Identify which cell holds the provided text, then report its (x, y) central coordinate. 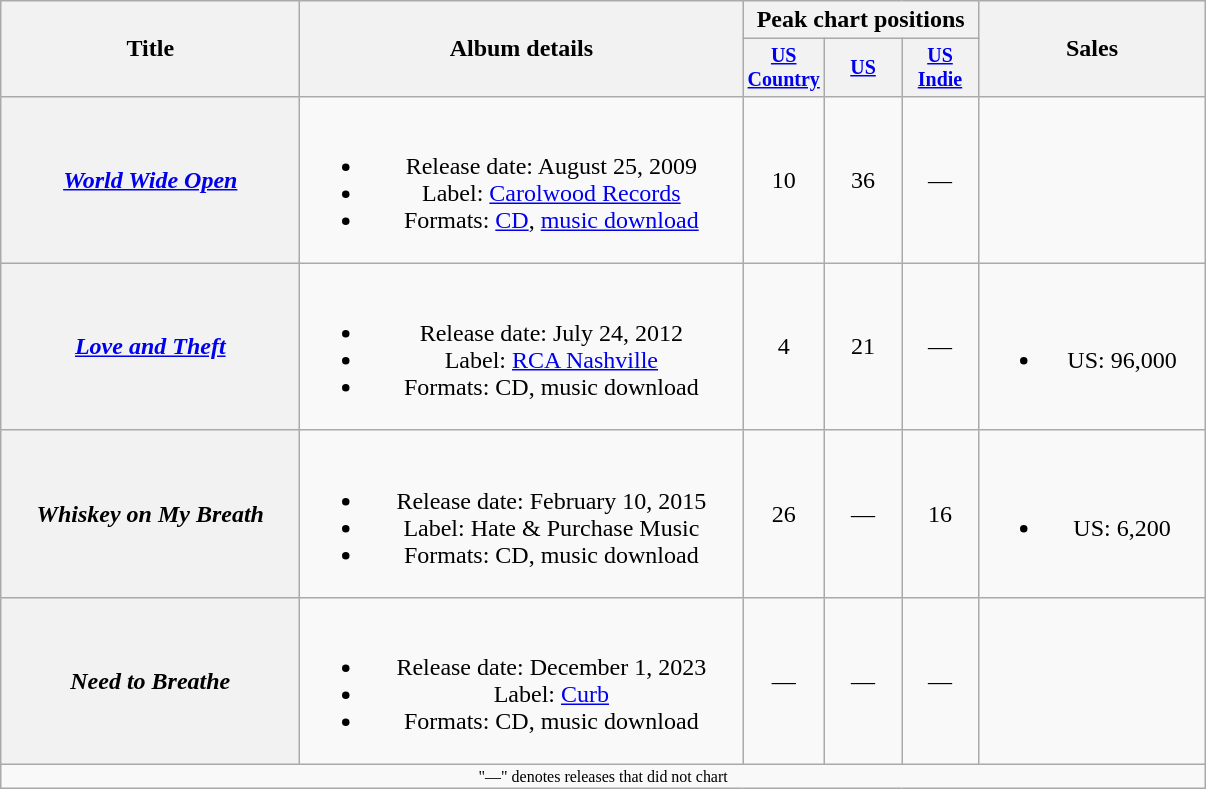
Release date: February 10, 2015Label: Hate & Purchase MusicFormats: CD, music download (522, 514)
Album details (522, 49)
Title (150, 49)
Release date: December 1, 2023Label: CurbFormats: CD, music download (522, 680)
21 (864, 346)
US: 6,200 (1092, 514)
26 (784, 514)
Release date: August 25, 2009Label: Carolwood RecordsFormats: CD, music download (522, 180)
US Indie (940, 68)
Release date: July 24, 2012Label: RCA NashvilleFormats: CD, music download (522, 346)
"—" denotes releases that did not chart (604, 777)
Need to Breathe (150, 680)
US: 96,000 (1092, 346)
World Wide Open (150, 180)
10 (784, 180)
4 (784, 346)
36 (864, 180)
Peak chart positions (861, 20)
Sales (1092, 49)
16 (940, 514)
US Country (784, 68)
US (864, 68)
Whiskey on My Breath (150, 514)
Love and Theft (150, 346)
